Output the (X, Y) coordinate of the center of the cell containing the given text.  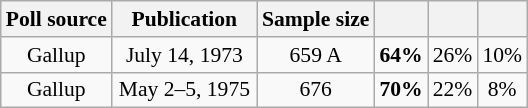
64% (400, 55)
8% (502, 90)
July 14, 1973 (184, 55)
10% (502, 55)
Publication (184, 19)
May 2–5, 1975 (184, 90)
22% (453, 90)
676 (316, 90)
Sample size (316, 19)
659 A (316, 55)
Poll source (56, 19)
70% (400, 90)
26% (453, 55)
